Capture the cell that displays the provided text and extract its (x, y) central coordinate. 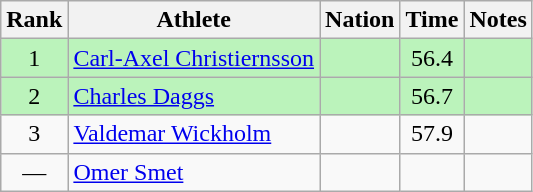
Athlete (194, 20)
56.7 (432, 96)
Carl-Axel Christiernsson (194, 58)
Notes (498, 20)
Nation (360, 20)
56.4 (432, 58)
Time (432, 20)
Omer Smet (194, 172)
57.9 (432, 134)
1 (34, 58)
3 (34, 134)
Charles Daggs (194, 96)
Rank (34, 20)
— (34, 172)
2 (34, 96)
Valdemar Wickholm (194, 134)
